From the cell containing the given text, extract its center point as [X, Y] coordinate. 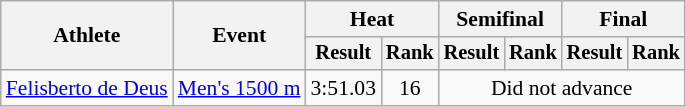
Final [624, 19]
Event [240, 36]
3:51.03 [344, 88]
Semifinal [500, 19]
Athlete [87, 36]
Felisberto de Deus [87, 88]
Did not advance [562, 88]
Heat [372, 19]
16 [410, 88]
Men's 1500 m [240, 88]
